Search for the cell housing the specified text and yield its [x, y] center coordinate. 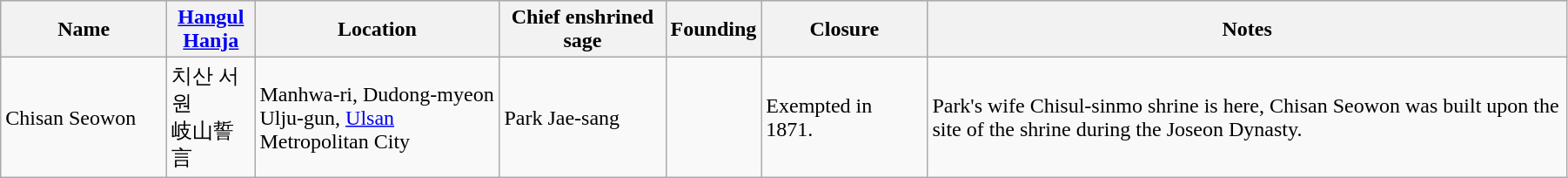
Founding [714, 30]
Park's wife Chisul-sinmo shrine is here, Chisan Seowon was built upon the site of the shrine during the Joseon Dynasty. [1248, 117]
Name [84, 30]
Exempted in 1871. [844, 117]
Notes [1248, 30]
Closure [844, 30]
HangulHanja [211, 30]
Chief enshrined sage [583, 30]
치산 서원岐山誓言 [211, 117]
Park Jae-sang [583, 117]
Location [378, 30]
Chisan Seowon [84, 117]
Manhwa-ri, Dudong-myeon Ulju-gun, Ulsan Metropolitan City [378, 117]
